Output the [x, y] coordinate of the center of the cell containing the given text.  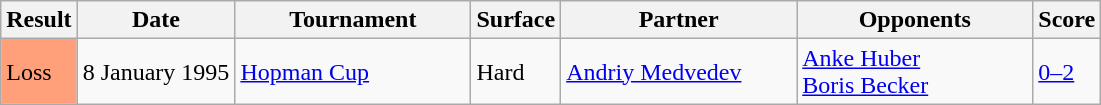
Hard [516, 72]
Hopman Cup [353, 72]
0–2 [1067, 72]
Opponents [915, 20]
Loss [39, 72]
Partner [679, 20]
8 January 1995 [156, 72]
Date [156, 20]
Anke Huber Boris Becker [915, 72]
Score [1067, 20]
Andriy Medvedev [679, 72]
Tournament [353, 20]
Result [39, 20]
Surface [516, 20]
